Locate the cell with the specified text and output its [X, Y] center coordinate. 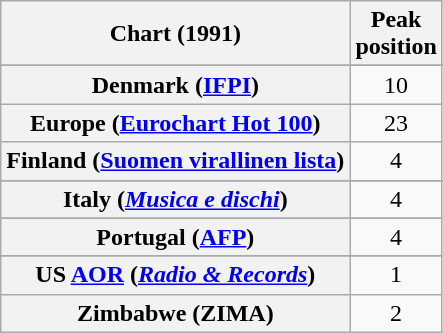
Zimbabwe (ZIMA) [176, 313]
23 [396, 123]
Europe (Eurochart Hot 100) [176, 123]
Peakposition [396, 34]
2 [396, 313]
US AOR (Radio & Records) [176, 275]
Denmark (IFPI) [176, 85]
Chart (1991) [176, 34]
10 [396, 85]
Portugal (AFP) [176, 237]
Italy (Musica e dischi) [176, 199]
Finland (Suomen virallinen lista) [176, 161]
1 [396, 275]
